Scan for the cell matching the given text and deliver its [X, Y] coordinate at center. 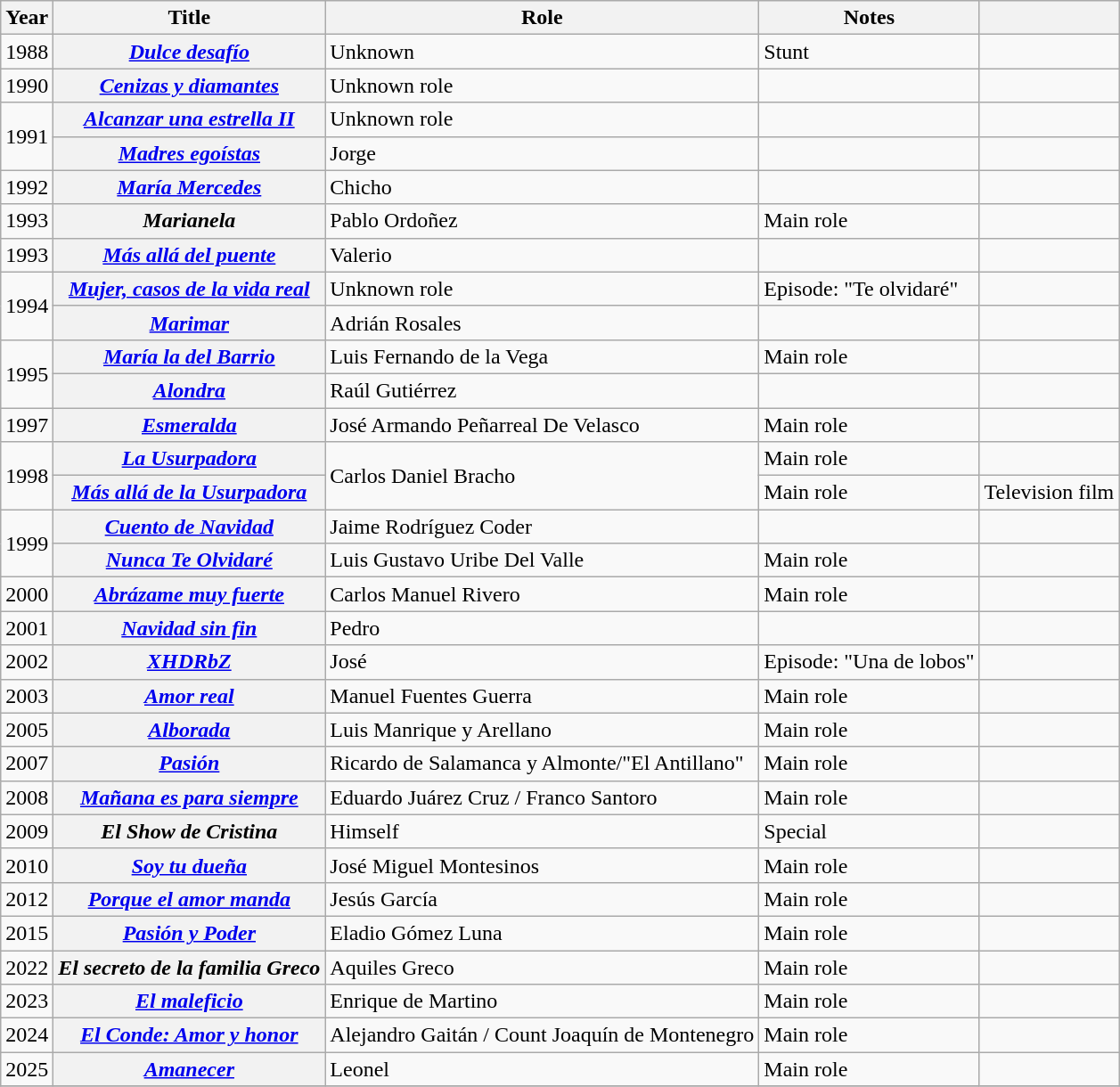
La Usurpadora [189, 459]
2022 [27, 967]
Leonel [542, 1069]
El secreto de la familia Greco [189, 967]
1990 [27, 86]
2002 [27, 662]
Alborada [189, 730]
Ricardo de Salamanca y Almonte/"El Antillano" [542, 764]
1988 [27, 52]
Manuel Fuentes Guerra [542, 696]
Year [27, 18]
1995 [27, 373]
2024 [27, 1035]
Navidad sin fin [189, 628]
1997 [27, 425]
Special [870, 831]
Aquiles Greco [542, 967]
1999 [27, 543]
Pablo Ordoñez [542, 221]
Episode: "Te olvidaré" [870, 289]
Luis Fernando de la Vega [542, 356]
Television film [1050, 493]
Eladio Gómez Luna [542, 933]
2005 [27, 730]
Mañana es para siempre [189, 797]
Más allá de la Usurpadora [189, 493]
2008 [27, 797]
Carlos Daniel Bracho [542, 476]
Jesús García [542, 899]
1992 [27, 187]
Carlos Manuel Rivero [542, 594]
Luis Manrique y Arellano [542, 730]
Marianela [189, 221]
Alejandro Gaitán / Count Joaquín de Montenegro [542, 1035]
Adrián Rosales [542, 323]
2007 [27, 764]
Dulce desafío [189, 52]
2023 [27, 1001]
Soy tu dueña [189, 865]
Eduardo Juárez Cruz / Franco Santoro [542, 797]
2009 [27, 831]
Episode: "Una de lobos" [870, 662]
2003 [27, 696]
Notes [870, 18]
Marimar [189, 323]
Más allá del puente [189, 255]
Amor real [189, 696]
Cuento de Navidad [189, 527]
Luis Gustavo Uribe Del Valle [542, 560]
Himself [542, 831]
Cenizas y diamantes [189, 86]
Enrique de Martino [542, 1001]
El Show de Cristina [189, 831]
Role [542, 18]
José Armando Peñarreal De Velasco [542, 425]
2015 [27, 933]
2001 [27, 628]
Unknown [542, 52]
María Mercedes [189, 187]
Alcanzar una estrella II [189, 119]
XHDRbZ [189, 662]
1991 [27, 136]
Esmeralda [189, 425]
Nunca Te Olvidaré [189, 560]
Pasión [189, 764]
Pedro [542, 628]
2010 [27, 865]
Pasión y Poder [189, 933]
Stunt [870, 52]
El maleficio [189, 1001]
2000 [27, 594]
Raúl Gutiérrez [542, 390]
Jaime Rodríguez Coder [542, 527]
1998 [27, 476]
Jorge [542, 153]
Porque el amor manda [189, 899]
2025 [27, 1069]
Madres egoístas [189, 153]
María la del Barrio [189, 356]
Abrázame muy fuerte [189, 594]
Amanecer [189, 1069]
2012 [27, 899]
1994 [27, 306]
Valerio [542, 255]
Chicho [542, 187]
José [542, 662]
Title [189, 18]
José Miguel Montesinos [542, 865]
Mujer, casos de la vida real [189, 289]
El Conde: Amor y honor [189, 1035]
Alondra [189, 390]
